Extract the [X, Y] coordinate from the center of the cell holding the provided text.  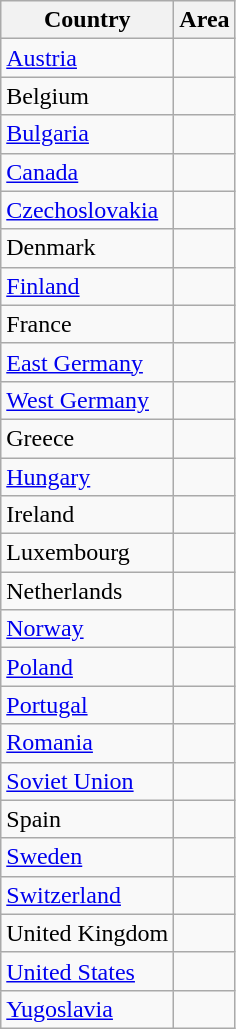
Netherlands [88, 591]
Canada [88, 172]
Denmark [88, 248]
East Germany [88, 362]
Austria [88, 58]
Czechoslovakia [88, 210]
Norway [88, 629]
Area [204, 20]
Portugal [88, 705]
Spain [88, 819]
Poland [88, 667]
Ireland [88, 515]
Greece [88, 438]
United Kingdom [88, 933]
Hungary [88, 477]
Luxembourg [88, 553]
France [88, 324]
Belgium [88, 96]
Yugoslavia [88, 1009]
Country [88, 20]
Switzerland [88, 895]
Soviet Union [88, 781]
United States [88, 971]
Romania [88, 743]
Sweden [88, 857]
Bulgaria [88, 134]
West Germany [88, 400]
Finland [88, 286]
